Extract the (x, y) coordinate from the center of the cell holding the provided text.  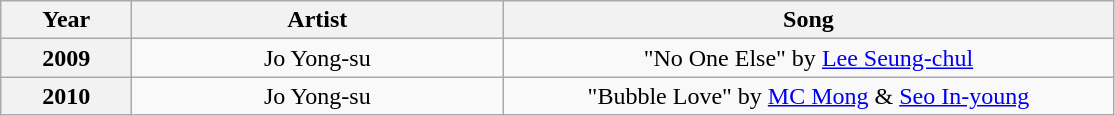
"Bubble Love" by MC Mong & Seo In-young (808, 96)
Artist (318, 20)
Year (66, 20)
Song (808, 20)
"No One Else" by Lee Seung-chul (808, 58)
2009 (66, 58)
2010 (66, 96)
